Extract the [x, y] coordinate from the center of the cell holding the provided text.  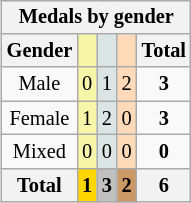
6 [164, 185]
Gender [40, 51]
Medals by gender [96, 17]
Mixed [40, 152]
Female [40, 118]
Male [40, 84]
